Pinpoint the cell where the given text exists, returning its [X, Y] midpoint coordinate. 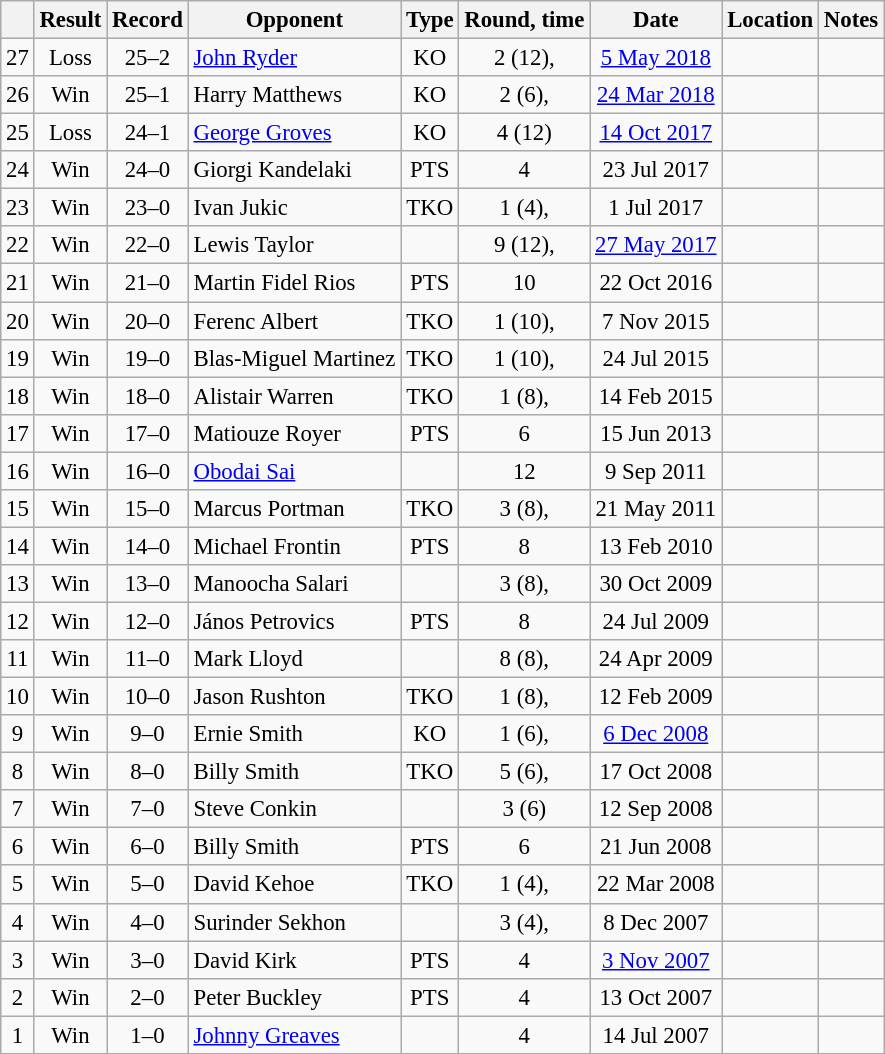
5 May 2018 [656, 58]
John Ryder [294, 58]
5 [18, 885]
15 [18, 509]
23 [18, 208]
24–1 [148, 133]
21 [18, 283]
3 (6) [524, 809]
18–0 [148, 396]
22–0 [148, 245]
Blas-Miguel Martinez [294, 358]
26 [18, 95]
20 [18, 321]
Ferenc Albert [294, 321]
16 [18, 471]
24 Jul 2015 [656, 358]
Alistair Warren [294, 396]
12 Sep 2008 [656, 809]
24 Jul 2009 [656, 621]
17 Oct 2008 [656, 772]
Record [148, 20]
17–0 [148, 433]
Date [656, 20]
5–0 [148, 885]
Type [430, 20]
7 Nov 2015 [656, 321]
George Groves [294, 133]
Michael Frontin [294, 546]
Matiouze Royer [294, 433]
8 Dec 2007 [656, 922]
Marcus Portman [294, 509]
21 May 2011 [656, 509]
15 Jun 2013 [656, 433]
4–0 [148, 922]
2 [18, 997]
13 [18, 584]
Manoocha Salari [294, 584]
12–0 [148, 621]
6–0 [148, 847]
24 Apr 2009 [656, 659]
1 Jul 2017 [656, 208]
Result [70, 20]
22 [18, 245]
14 Oct 2017 [656, 133]
3 [18, 960]
24–0 [148, 170]
Jason Rushton [294, 697]
13 Feb 2010 [656, 546]
25–1 [148, 95]
1–0 [148, 1035]
1 [18, 1035]
3–0 [148, 960]
13–0 [148, 584]
Ernie Smith [294, 734]
10–0 [148, 697]
9–0 [148, 734]
Johnny Greaves [294, 1035]
Martin Fidel Rios [294, 283]
3 (4), [524, 922]
Notes [852, 20]
25–2 [148, 58]
19–0 [148, 358]
2 (12), [524, 58]
17 [18, 433]
2–0 [148, 997]
Giorgi Kandelaki [294, 170]
4 (12) [524, 133]
14 Feb 2015 [656, 396]
9 Sep 2011 [656, 471]
Opponent [294, 20]
27 May 2017 [656, 245]
9 [18, 734]
6 Dec 2008 [656, 734]
14–0 [148, 546]
János Petrovics [294, 621]
Ivan Jukic [294, 208]
7 [18, 809]
11–0 [148, 659]
Lewis Taylor [294, 245]
Steve Conkin [294, 809]
20–0 [148, 321]
24 [18, 170]
24 Mar 2018 [656, 95]
23–0 [148, 208]
22 Mar 2008 [656, 885]
David Kirk [294, 960]
Harry Matthews [294, 95]
14 Jul 2007 [656, 1035]
8 (8), [524, 659]
5 (6), [524, 772]
25 [18, 133]
2 (6), [524, 95]
21 Jun 2008 [656, 847]
18 [18, 396]
David Kehoe [294, 885]
3 Nov 2007 [656, 960]
13 Oct 2007 [656, 997]
22 Oct 2016 [656, 283]
Obodai Sai [294, 471]
1 (6), [524, 734]
Location [770, 20]
30 Oct 2009 [656, 584]
15–0 [148, 509]
14 [18, 546]
Round, time [524, 20]
7–0 [148, 809]
23 Jul 2017 [656, 170]
21–0 [148, 283]
27 [18, 58]
19 [18, 358]
8–0 [148, 772]
16–0 [148, 471]
11 [18, 659]
12 Feb 2009 [656, 697]
Peter Buckley [294, 997]
9 (12), [524, 245]
Surinder Sekhon [294, 922]
Mark Lloyd [294, 659]
